Extract the [x, y] coordinate from the center of the cell holding the provided text.  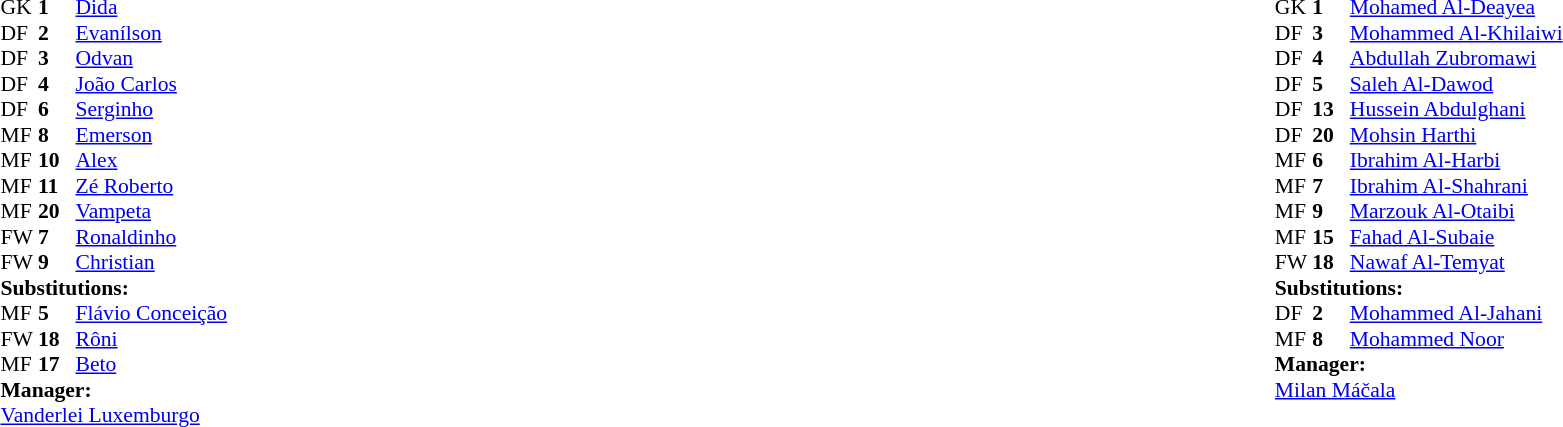
Mohsin Harthi [1456, 135]
Fahad Al-Subaie [1456, 237]
Emerson [152, 135]
Vampeta [152, 211]
Mohammed Al-Khilaiwi [1456, 33]
Alex [152, 161]
Abdullah Zubromawi [1456, 59]
Rôni [152, 339]
Flávio Conceição [152, 313]
Nawaf Al-Temyat [1456, 263]
Milan Máčala [1419, 390]
Zé Roberto [152, 186]
Christian [152, 263]
João Carlos [152, 84]
Ibrahim Al-Harbi [1456, 161]
Mohammed Al-Jahani [1456, 313]
13 [1331, 109]
Beto [152, 365]
Ronaldinho [152, 237]
Mohammed Noor [1456, 339]
Serginho [152, 109]
Evanílson [152, 33]
Ibrahim Al-Shahrani [1456, 186]
15 [1331, 237]
Saleh Al-Dawod [1456, 84]
Odvan [152, 59]
17 [57, 365]
10 [57, 161]
11 [57, 186]
Hussein Abdulghani [1456, 109]
Marzouk Al-Otaibi [1456, 211]
